Locate the cell with the specified text and output its (X, Y) center coordinate. 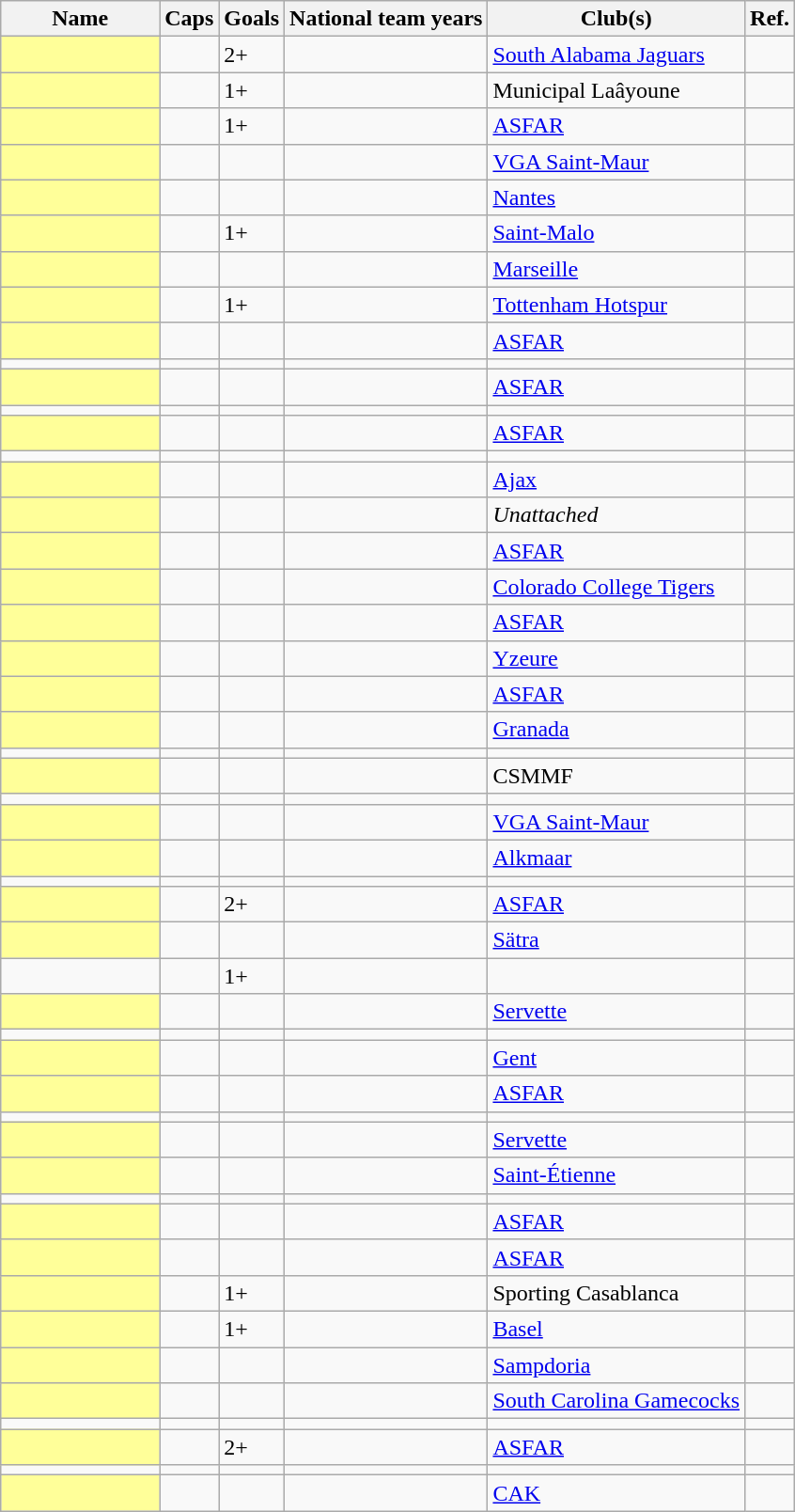
Goals (252, 19)
Basel (616, 1329)
Unattached (616, 515)
Municipal Laâyoune (616, 90)
Caps (190, 19)
Ajax (616, 480)
National team years (386, 19)
Colorado College Tigers (616, 587)
Club(s) (616, 19)
South Alabama Jaguars (616, 55)
Yzeure (616, 658)
Alkmaar (616, 858)
South Carolina Gamecocks (616, 1401)
CAK (616, 1493)
Gent (616, 1058)
Sampdoria (616, 1364)
Marseille (616, 269)
Tottenham Hotspur (616, 305)
Sporting Casablanca (616, 1293)
Saint-Malo (616, 233)
Granada (616, 730)
CSMMF (616, 776)
Nantes (616, 197)
Saint-Étienne (616, 1175)
Sätra (616, 940)
Name (81, 19)
Ref. (771, 19)
